Pinpoint the cell where the given text exists, returning its (x, y) midpoint coordinate. 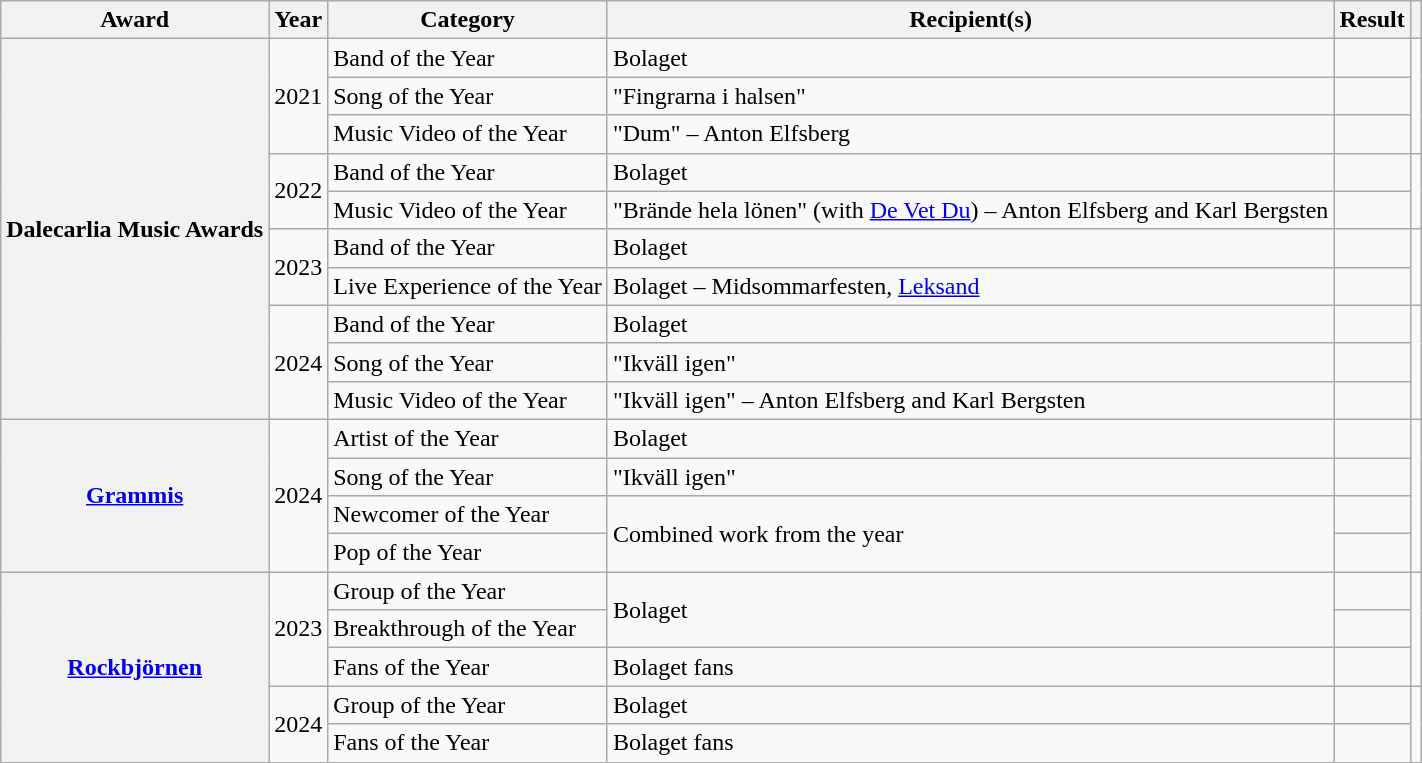
Artist of the Year (468, 438)
Dalecarlia Music Awards (135, 230)
Result (1372, 20)
Bolaget – Midsommarfesten, Leksand (970, 286)
Rockbjörnen (135, 667)
Category (468, 20)
Pop of the Year (468, 553)
"Brände hela lönen" (with De Vet Du) – Anton Elfsberg and Karl Bergsten (970, 210)
Newcomer of the Year (468, 515)
"Fingrarna i halsen" (970, 96)
Combined work from the year (970, 534)
"Ikväll igen" – Anton Elfsberg and Karl Bergsten (970, 400)
"Dum" – Anton Elfsberg (970, 134)
Live Experience of the Year (468, 286)
Grammis (135, 495)
Award (135, 20)
Recipient(s) (970, 20)
2021 (298, 96)
Year (298, 20)
Breakthrough of the Year (468, 629)
2022 (298, 191)
